Provide the (x, y) coordinate of the cell's center where the given text is located.  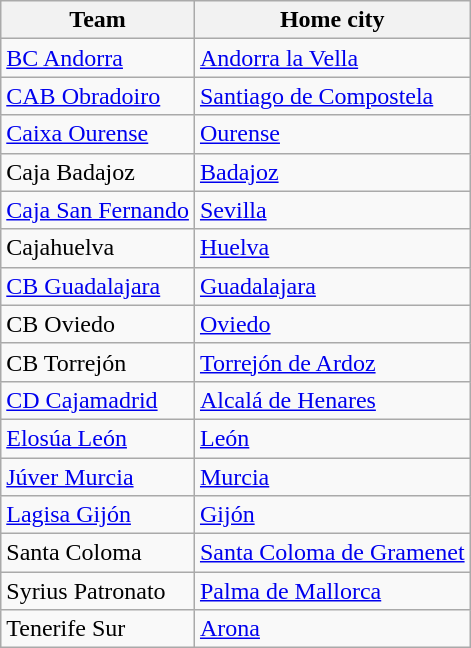
Lagisa Gijón (98, 515)
Syrius Patronato (98, 591)
Oviedo (332, 324)
Murcia (332, 477)
Caixa Ourense (98, 134)
Palma de Mallorca (332, 591)
Cajahuelva (98, 248)
Santa Coloma (98, 553)
Home city (332, 20)
Guadalajara (332, 286)
Tenerife Sur (98, 629)
Andorra la Vella (332, 58)
Ourense (332, 134)
Santiago de Compostela (332, 96)
Santa Coloma de Gramenet (332, 553)
Gijón (332, 515)
Júver Murcia (98, 477)
CB Oviedo (98, 324)
Elosúa León (98, 438)
CAB Obradoiro (98, 96)
Arona (332, 629)
CD Cajamadrid (98, 400)
BC Andorra (98, 58)
Sevilla (332, 210)
CB Guadalajara (98, 286)
Team (98, 20)
Badajoz (332, 172)
Caja Badajoz (98, 172)
Caja San Fernando (98, 210)
Alcalá de Henares (332, 400)
Torrejón de Ardoz (332, 362)
León (332, 438)
CB Torrejón (98, 362)
Huelva (332, 248)
